Scan for the cell matching the given text and deliver its [x, y] coordinate at center. 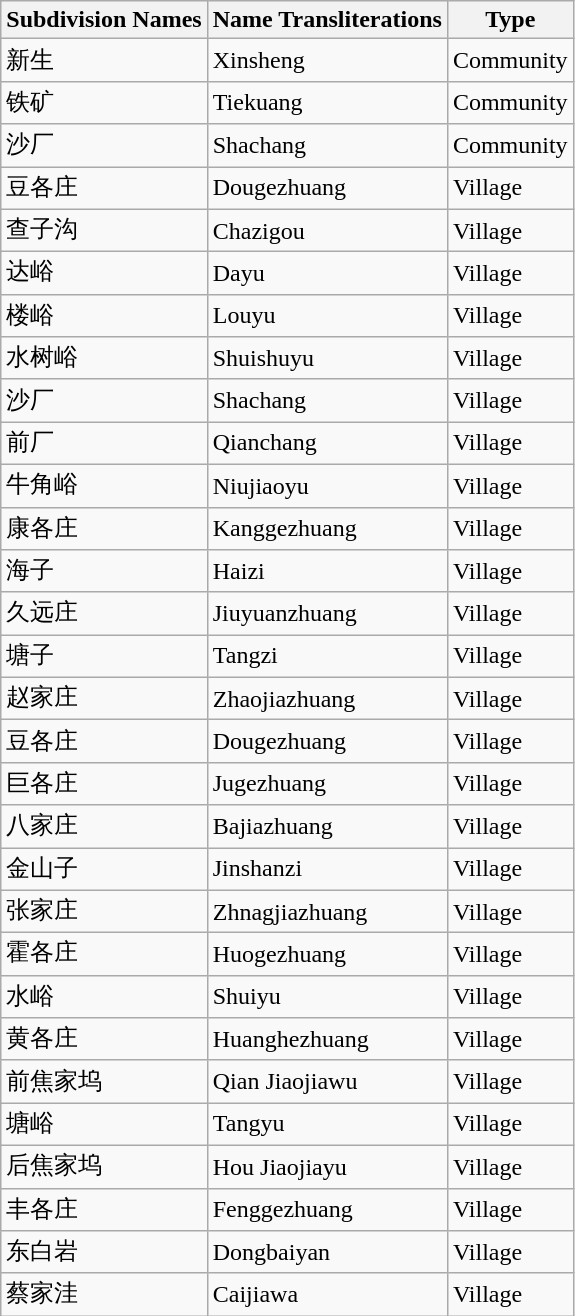
丰各庄 [104, 1210]
Dayu [327, 274]
Haizi [327, 572]
Tiekuang [327, 102]
Shuiyu [327, 996]
Shuishuyu [327, 358]
Huanghezhuang [327, 1040]
Louyu [327, 316]
塘子 [104, 656]
牛角峪 [104, 486]
张家庄 [104, 912]
Zhnagjiazhuang [327, 912]
楼峪 [104, 316]
查子沟 [104, 230]
Bajiazhuang [327, 826]
康各庄 [104, 528]
Subdivision Names [104, 20]
Qianchang [327, 444]
Name Transliterations [327, 20]
Tangzi [327, 656]
Qian Jiaojiawu [327, 1082]
水峪 [104, 996]
水树峪 [104, 358]
Tangyu [327, 1124]
黄各庄 [104, 1040]
Huogezhuang [327, 954]
Caijiawa [327, 1294]
达峪 [104, 274]
Jiuyuanzhuang [327, 614]
东白岩 [104, 1252]
八家庄 [104, 826]
海子 [104, 572]
霍各庄 [104, 954]
Hou Jiaojiayu [327, 1166]
塘峪 [104, 1124]
Jinshanzi [327, 870]
Xinsheng [327, 60]
前厂 [104, 444]
Chazigou [327, 230]
久远庄 [104, 614]
Fenggezhuang [327, 1210]
巨各庄 [104, 784]
Niujiaoyu [327, 486]
后焦家坞 [104, 1166]
Zhaojiazhuang [327, 698]
新生 [104, 60]
铁矿 [104, 102]
Dongbaiyan [327, 1252]
Type [510, 20]
Kanggezhuang [327, 528]
蔡家洼 [104, 1294]
赵家庄 [104, 698]
金山子 [104, 870]
前焦家坞 [104, 1082]
Jugezhuang [327, 784]
